Capture the cell that displays the provided text and extract its [x, y] central coordinate. 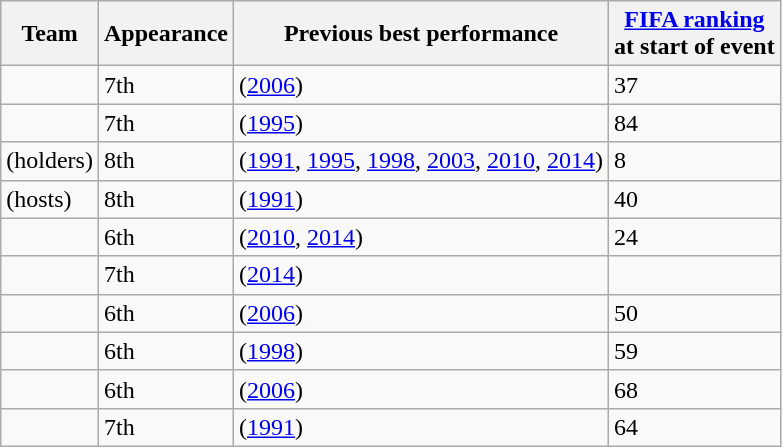
24 [695, 237]
Previous best performance [422, 34]
84 [695, 123]
(hosts) [50, 199]
FIFA rankingat start of event [695, 34]
(2014) [422, 275]
(1991, 1995, 1998, 2003, 2010, 2014) [422, 161]
68 [695, 389]
(2010, 2014) [422, 237]
50 [695, 313]
(1998) [422, 351]
8 [695, 161]
59 [695, 351]
Team [50, 34]
Appearance [166, 34]
40 [695, 199]
(1995) [422, 123]
37 [695, 85]
64 [695, 427]
(holders) [50, 161]
